Locate the cell with the specified text and output its (x, y) center coordinate. 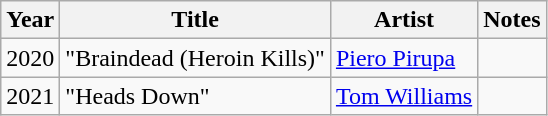
2020 (30, 58)
Artist (404, 20)
"Heads Down" (196, 96)
Piero Pirupa (404, 58)
Title (196, 20)
Notes (512, 20)
Tom Williams (404, 96)
Year (30, 20)
2021 (30, 96)
"Braindead (Heroin Kills)" (196, 58)
